Return the (X, Y) coordinate for the center point of the cell that contains the specified text.  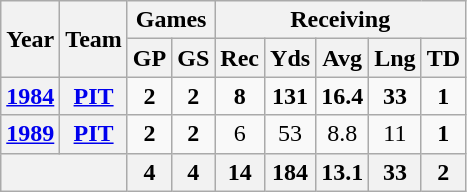
8.8 (342, 134)
131 (290, 96)
TD (443, 58)
Receiving (340, 20)
184 (290, 172)
11 (395, 134)
Year (30, 39)
16.4 (342, 96)
GP (149, 58)
1989 (30, 134)
6 (240, 134)
Team (94, 39)
14 (240, 172)
Yds (290, 58)
8 (240, 96)
Lng (395, 58)
Rec (240, 58)
Avg (342, 58)
Games (170, 20)
13.1 (342, 172)
1984 (30, 96)
53 (290, 134)
GS (194, 58)
